For the text-containing cell, return its midpoint in (x, y) coordinate format. 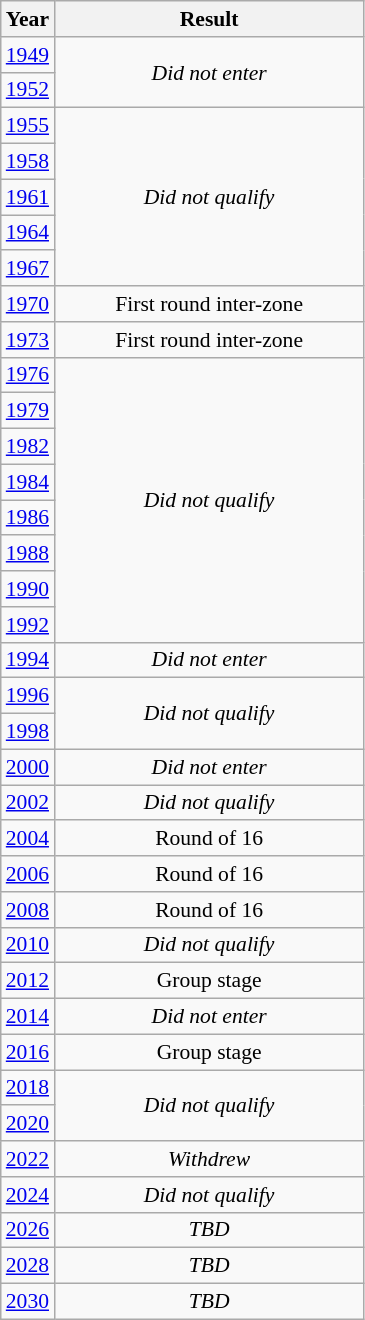
2008 (28, 910)
1979 (28, 411)
2016 (28, 1052)
1992 (28, 625)
1988 (28, 554)
1973 (28, 340)
2010 (28, 945)
1949 (28, 55)
2000 (28, 767)
1982 (28, 447)
1986 (28, 518)
1967 (28, 269)
1996 (28, 696)
1984 (28, 482)
1961 (28, 197)
1990 (28, 589)
1952 (28, 90)
2022 (28, 1159)
2026 (28, 1230)
2028 (28, 1266)
1976 (28, 375)
2024 (28, 1195)
2030 (28, 1302)
Result (209, 19)
1994 (28, 660)
1955 (28, 126)
2018 (28, 1088)
1970 (28, 304)
1958 (28, 162)
2006 (28, 874)
2012 (28, 981)
2004 (28, 839)
2020 (28, 1124)
Year (28, 19)
1964 (28, 233)
2014 (28, 1017)
Withdrew (209, 1159)
2002 (28, 803)
1998 (28, 732)
